Output the [x, y] coordinate of the center of the cell containing the given text.  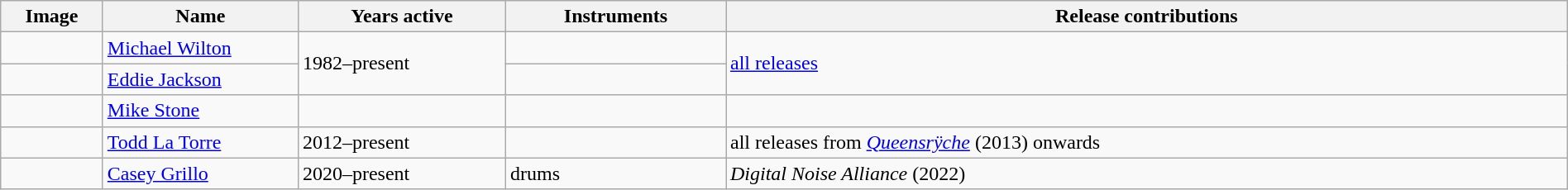
all releases [1147, 64]
Name [200, 17]
drums [615, 173]
1982–present [402, 64]
Casey Grillo [200, 173]
Eddie Jackson [200, 79]
Mike Stone [200, 111]
Release contributions [1147, 17]
all releases from Queensrÿche (2013) onwards [1147, 142]
Instruments [615, 17]
Image [52, 17]
2012–present [402, 142]
Todd La Torre [200, 142]
2020–present [402, 173]
Digital Noise Alliance (2022) [1147, 173]
Years active [402, 17]
Michael Wilton [200, 48]
